From the cell containing the given text, extract its center point as [X, Y] coordinate. 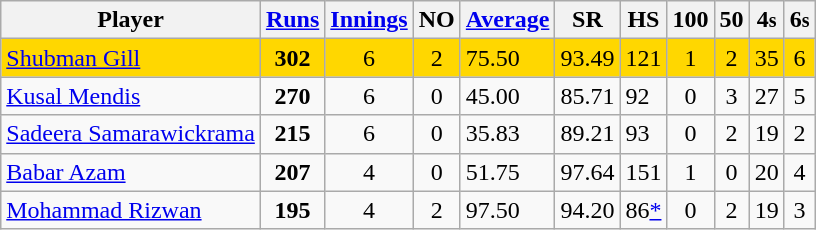
NO [436, 20]
121 [644, 58]
270 [292, 96]
89.21 [588, 134]
Shubman Gill [131, 58]
195 [292, 210]
SR [588, 20]
93 [644, 134]
Babar Azam [131, 172]
151 [644, 172]
92 [644, 96]
27 [766, 96]
50 [732, 20]
45.00 [508, 96]
97.64 [588, 172]
Player [131, 20]
Kusal Mendis [131, 96]
35 [766, 58]
Innings [369, 20]
Sadeera Samarawickrama [131, 134]
51.75 [508, 172]
93.49 [588, 58]
207 [292, 172]
20 [766, 172]
Average [508, 20]
86* [644, 210]
75.50 [508, 58]
4s [766, 20]
94.20 [588, 210]
6s [800, 20]
Runs [292, 20]
215 [292, 134]
HS [644, 20]
97.50 [508, 210]
Mohammad Rizwan [131, 210]
35.83 [508, 134]
5 [800, 96]
85.71 [588, 96]
100 [690, 20]
302 [292, 58]
